Scan for the cell matching the given text and deliver its (X, Y) coordinate at center. 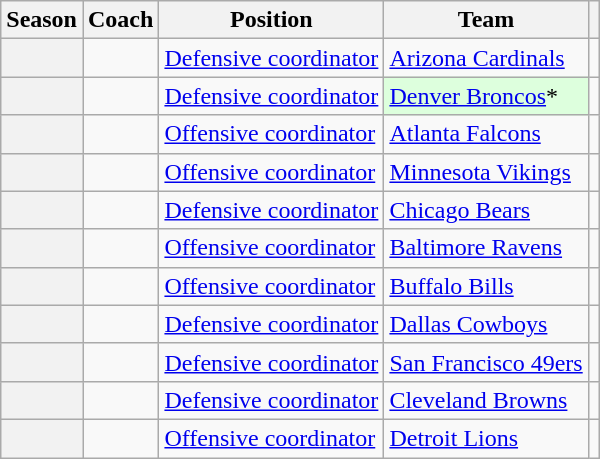
Arizona Cardinals (486, 58)
Season (42, 20)
Position (272, 20)
Detroit Lions (486, 438)
Buffalo Bills (486, 286)
Minnesota Vikings (486, 172)
Cleveland Browns (486, 400)
Chicago Bears (486, 210)
Dallas Cowboys (486, 324)
San Francisco 49ers (486, 362)
Team (486, 20)
Baltimore Ravens (486, 248)
Coach (120, 20)
Atlanta Falcons (486, 134)
Denver Broncos* (486, 96)
